Pinpoint the cell where the given text exists, returning its [X, Y] midpoint coordinate. 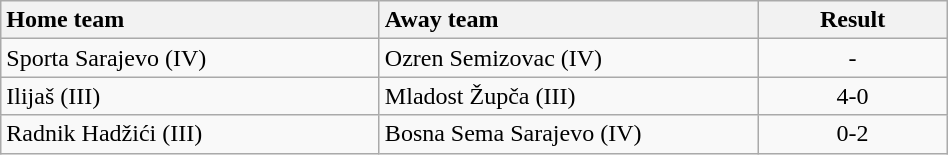
Mladost Župča (III) [568, 96]
Sporta Sarajevo (IV) [190, 58]
- [852, 58]
Bosna Sema Sarajevo (IV) [568, 134]
Radnik Hadžići (III) [190, 134]
Ilijaš (III) [190, 96]
4-0 [852, 96]
Home team [190, 20]
Result [852, 20]
Ozren Semizovac (IV) [568, 58]
0-2 [852, 134]
Away team [568, 20]
